Detect which cell encompasses the target text, then output its (X, Y) center coordinate. 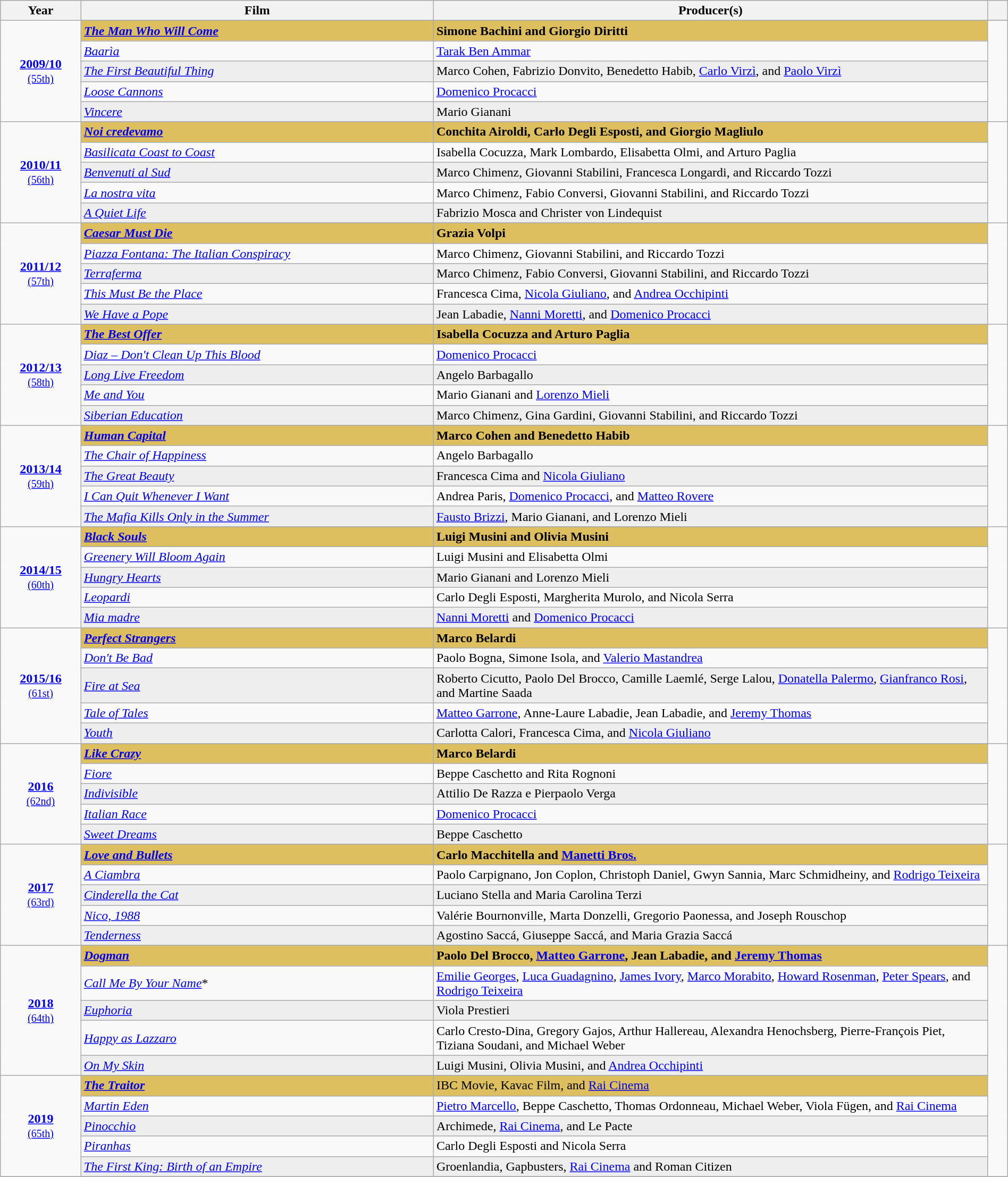
Francesca Cima and Nicola Giuliano (710, 476)
Paolo Carpignano, Jon Coplon, Christoph Daniel, Gwyn Sannia, Marc Schmidheiny, and Rodrigo Teixeira (710, 875)
Beppe Caschetto and Rita Rognoni (710, 774)
Black Souls (257, 536)
Tenderness (257, 936)
Nanni Moretti and Domenico Procacci (710, 618)
Emilie Georges, Luca Guadagnino, James Ivory, Marco Morabito, Howard Rosenman, Peter Spears, and Rodrigo Teixeira (710, 983)
Simone Bachini and Giorgio Diritti (710, 31)
Don't Be Bad (257, 658)
Fausto Brizzi, Mario Gianani, and Lorenzo Mieli (710, 516)
Basilicata Coast to Coast (257, 152)
2010/11(56th) (41, 172)
2013/14(59th) (41, 476)
On My Skin (257, 1065)
Long Live Freedom (257, 375)
2012/13(58th) (41, 375)
2016(62nd) (41, 794)
Andrea Paris, Domenico Procacci, and Matteo Rovere (710, 496)
Marco Chimenz, Giovanni Stabilini, and Riccardo Tozzi (710, 254)
Love and Bullets (257, 854)
Marco Cohen, Fabrizio Donvito, Benedetto Habib, Carlo Virzì, and Paolo Virzì (710, 71)
Like Crazy (257, 753)
Isabella Cocuzza, Mark Lombardo, Elisabetta Olmi, and Arturo Paglia (710, 152)
Euphoria (257, 1011)
Francesca Cima, Nicola Giuliano, and Andrea Occhipinti (710, 294)
Pinocchio (257, 1126)
Marco Chimenz, Gina Gardini, Giovanni Stabilini, and Riccardo Tozzi (710, 415)
Roberto Cicutto, Paolo Del Brocco, Camille Laemlé, Serge Lalou, Donatella Palermo, Gianfranco Rosi, and Martine Saada (710, 686)
Piazza Fontana: The Italian Conspiracy (257, 254)
Italian Race (257, 814)
Carlotta Calori, Francesca Cima, and Nicola Giuliano (710, 733)
Fire at Sea (257, 686)
Human Capital (257, 435)
Film (257, 11)
Siberian Education (257, 415)
The Man Who Will Come (257, 31)
Leopardi (257, 598)
IBC Movie, Kavac Film, and Rai Cinema (710, 1086)
The Great Beauty (257, 476)
2015/16(61st) (41, 686)
Carlo Degli Esposti, Margherita Murolo, and Nicola Serra (710, 598)
2014/15(60th) (41, 577)
Matteo Garrone, Anne-Laure Labadie, Jean Labadie, and Jeremy Thomas (710, 713)
Hungry Hearts (257, 577)
Valérie Bournonville, Marta Donzelli, Gregorio Paonessa, and Joseph Rouschop (710, 915)
Carlo Macchitella and Manetti Bros. (710, 854)
2017(63rd) (41, 895)
2009/10(55th) (41, 71)
Youth (257, 733)
The First King: Birth of an Empire (257, 1166)
Paolo Del Brocco, Matteo Garrone, Jean Labadie, and Jeremy Thomas (710, 956)
The First Beautiful Thing (257, 71)
Grazia Volpi (710, 233)
This Must Be the Place (257, 294)
Martin Eden (257, 1106)
Cinderella the Cat (257, 895)
Benvenuti al Sud (257, 172)
Producer(s) (710, 11)
Marco Chimenz, Giovanni Stabilini, Francesca Longardi, and Riccardo Tozzi (710, 172)
Noi credevamo (257, 132)
The Best Offer (257, 334)
Agostino Saccá, Giuseppe Saccá, and Maria Grazia Saccá (710, 936)
A Quiet Life (257, 213)
Fiore (257, 774)
Tale of Tales (257, 713)
Baarìa (257, 51)
Me and You (257, 395)
2018(64th) (41, 1011)
2011/12(57th) (41, 273)
Year (41, 11)
Pietro Marcello, Beppe Caschetto, Thomas Ordonneau, Michael Weber, Viola Fügen, and Rai Cinema (710, 1106)
Archimede, Rai Cinema, and Le Pacte (710, 1126)
Paolo Bogna, Simone Isola, and Valerio Mastandrea (710, 658)
Dogman (257, 956)
Indivisible (257, 794)
The Mafia Kills Only in the Summer (257, 516)
I Can Quit Whenever I Want (257, 496)
Carlo Cresto-Dina, Gregory Gajos, Arthur Hallereau, Alexandra Henochsberg, Pierre-François Piet, Tiziana Soudani, and Michael Weber (710, 1038)
A Ciambra (257, 875)
Piranhas (257, 1146)
Luigi Musini and Olivia Musini (710, 536)
Viola Prestieri (710, 1011)
Groenlandia, Gapbusters, Rai Cinema and Roman Citizen (710, 1166)
Fabrizio Mosca and Christer von Lindequist (710, 213)
Beppe Caschetto (710, 834)
We Have a Pope (257, 314)
Mario Gianani (710, 112)
Nico, 1988 (257, 915)
2019(65th) (41, 1126)
Caesar Must Die (257, 233)
Loose Cannons (257, 91)
Luigi Musini and Elisabetta Olmi (710, 557)
Luigi Musini, Olivia Musini, and Andrea Occhipinti (710, 1065)
Call Me By Your Name* (257, 983)
Sweet Dreams (257, 834)
Greenery Will Bloom Again (257, 557)
Perfect Strangers (257, 638)
Isabella Cocuzza and Arturo Paglia (710, 334)
Happy as Lazzaro (257, 1038)
Diaz – Don't Clean Up This Blood (257, 355)
La nostra vita (257, 192)
Carlo Degli Esposti and Nicola Serra (710, 1146)
Attilio De Razza e Pierpaolo Verga (710, 794)
Tarak Ben Ammar (710, 51)
Conchita Airoldi, Carlo Degli Esposti, and Giorgio Magliulo (710, 132)
Luciano Stella and Maria Carolina Terzi (710, 895)
The Chair of Happiness (257, 456)
Vincere (257, 112)
Mia madre (257, 618)
The Traitor (257, 1086)
Marco Cohen and Benedetto Habib (710, 435)
Jean Labadie, Nanni Moretti, and Domenico Procacci (710, 314)
Terraferma (257, 274)
